Search for the cell housing the specified text and yield its (x, y) center coordinate. 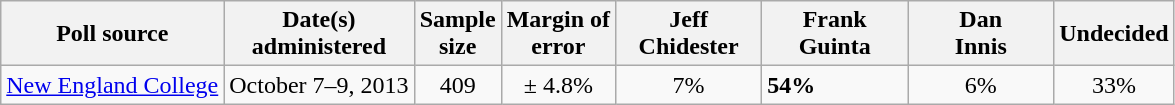
Undecided (1114, 34)
Samplesize (458, 34)
6% (981, 85)
± 4.8% (558, 85)
54% (835, 85)
Margin oferror (558, 34)
Poll source (112, 34)
JeffChidester (689, 34)
DanInnis (981, 34)
New England College (112, 85)
FrankGuinta (835, 34)
33% (1114, 85)
409 (458, 85)
7% (689, 85)
October 7–9, 2013 (319, 85)
Date(s)administered (319, 34)
